Search for the cell housing the specified text and yield its [X, Y] center coordinate. 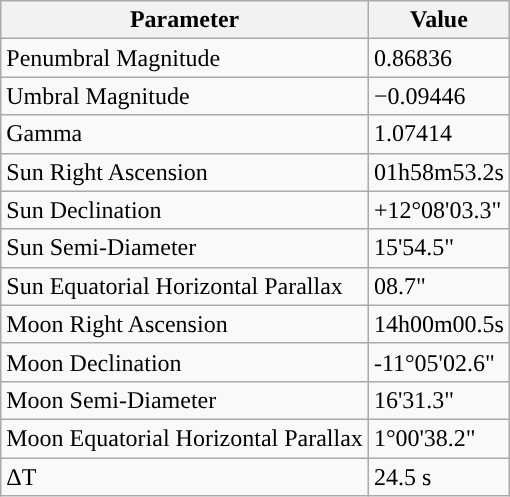
14h00m00.5s [438, 324]
Penumbral Magnitude [185, 58]
+12°08'03.3" [438, 210]
0.86836 [438, 58]
Sun Right Ascension [185, 172]
Sun Equatorial Horizontal Parallax [185, 286]
-11°05'02.6" [438, 362]
1.07414 [438, 134]
15'54.5" [438, 248]
ΔT [185, 477]
08.7" [438, 286]
Moon Right Ascension [185, 324]
16'31.3" [438, 400]
Moon Equatorial Horizontal Parallax [185, 438]
−0.09446 [438, 96]
Value [438, 20]
Gamma [185, 134]
1°00'38.2" [438, 438]
Sun Semi-Diameter [185, 248]
24.5 s [438, 477]
Parameter [185, 20]
Moon Declination [185, 362]
01h58m53.2s [438, 172]
Umbral Magnitude [185, 96]
Sun Declination [185, 210]
Moon Semi-Diameter [185, 400]
